Capture the cell that displays the provided text and extract its [x, y] central coordinate. 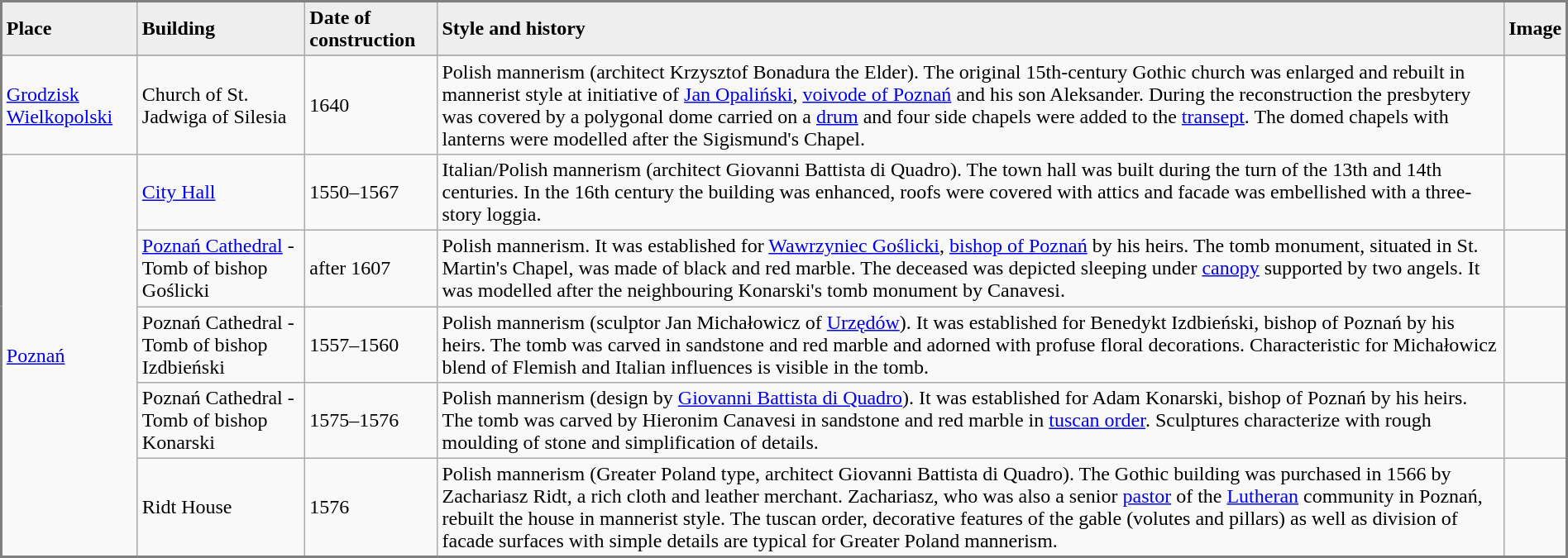
Building [222, 29]
1640 [371, 104]
Ridt House [222, 508]
1575–1576 [371, 421]
after 1607 [371, 268]
Poznań Cathedral - Tomb of bishop Konarski [222, 421]
Poznań Cathedral - Tomb of bishop Izdbieński [222, 344]
1557–1560 [371, 344]
1550–1567 [371, 192]
Poznań Cathedral - Tomb of bishop Goślicki [222, 268]
Style and history [971, 29]
Grodzisk Wielkopolski [69, 104]
Church of St. Jadwiga of Silesia [222, 104]
City Hall [222, 192]
Place [69, 29]
1576 [371, 508]
Poznań [69, 355]
Date of construction [371, 29]
Image [1536, 29]
